Capture the cell that displays the provided text and extract its (X, Y) central coordinate. 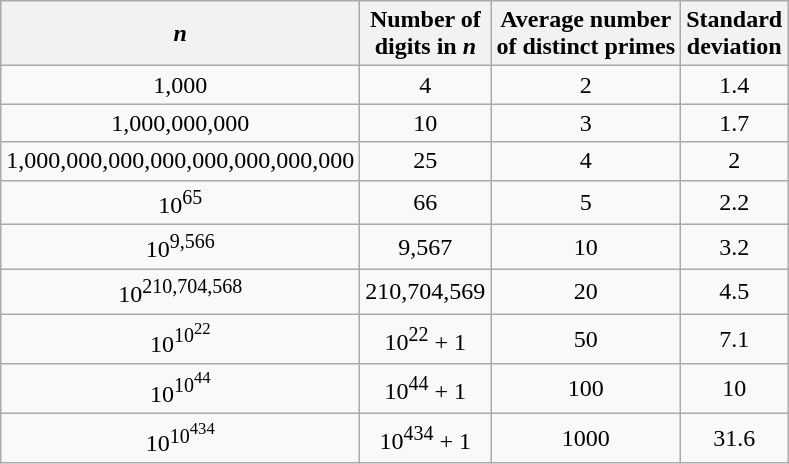
5 (586, 202)
1,000,000,000 (180, 123)
101044 (180, 388)
109,566 (180, 248)
1065 (180, 202)
20 (586, 292)
1.4 (734, 85)
3 (586, 123)
210,704,569 (426, 292)
1010434 (180, 438)
25 (426, 161)
1,000 (180, 85)
100 (586, 388)
3.2 (734, 248)
50 (586, 339)
2.2 (734, 202)
1000 (586, 438)
4.5 (734, 292)
n (180, 34)
1044 + 1 (426, 388)
Standarddeviation (734, 34)
1.7 (734, 123)
66 (426, 202)
Number ofdigits in n (426, 34)
10434 + 1 (426, 438)
31.6 (734, 438)
Average numberof distinct primes (586, 34)
9,567 (426, 248)
1,000,000,000,000,000,000,000,000 (180, 161)
1022 + 1 (426, 339)
101022 (180, 339)
10210,704,568 (180, 292)
7.1 (734, 339)
